Identify which cell holds the provided text, then report its [X, Y] central coordinate. 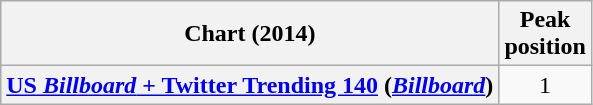
1 [545, 85]
US Billboard + Twitter Trending 140 (Billboard) [250, 85]
Chart (2014) [250, 34]
Peakposition [545, 34]
